Capture the cell that displays the provided text and extract its (x, y) central coordinate. 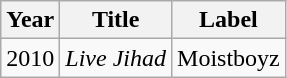
Live Jihad (116, 58)
Year (30, 20)
Label (229, 20)
2010 (30, 58)
Title (116, 20)
Moistboyz (229, 58)
